Scan for the cell matching the given text and deliver its (x, y) coordinate at center. 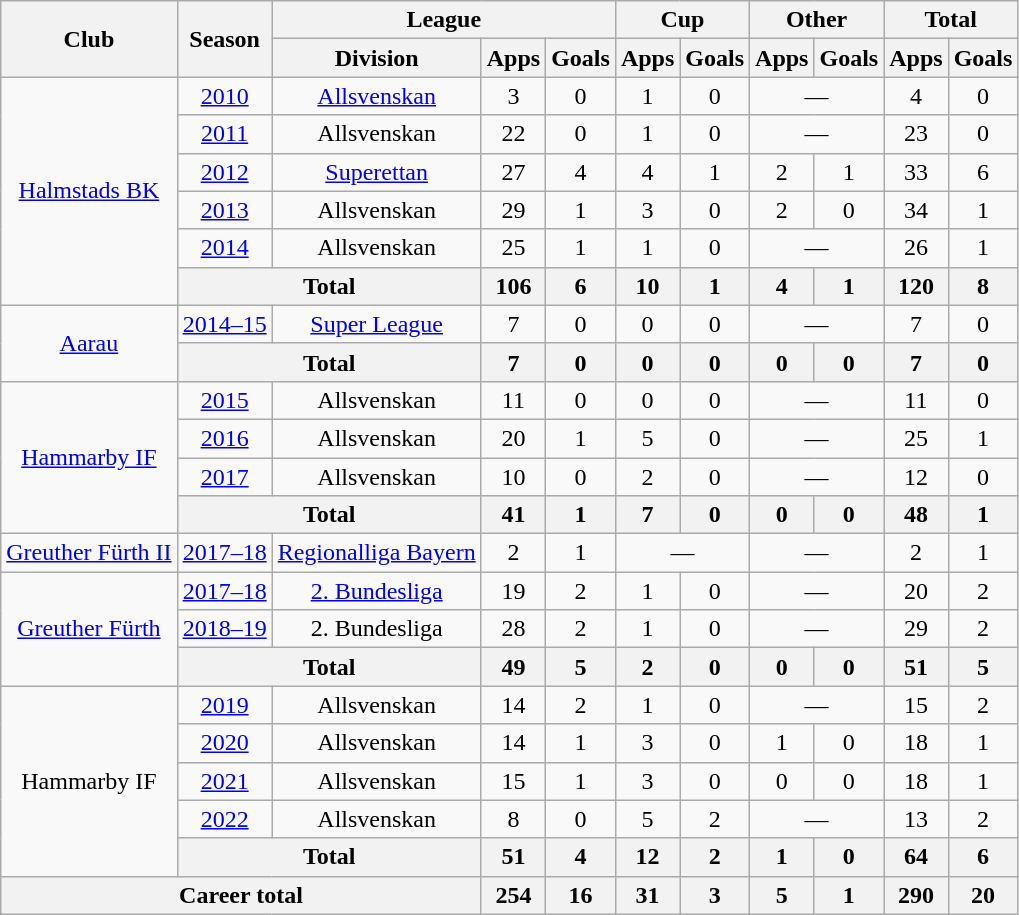
2012 (224, 172)
Regionalliga Bayern (376, 553)
Division (376, 58)
Cup (682, 20)
64 (916, 857)
Super League (376, 324)
23 (916, 134)
2011 (224, 134)
Greuther Fürth (89, 629)
Greuther Fürth II (89, 553)
2017 (224, 477)
2019 (224, 705)
Halmstads BK (89, 191)
2018–19 (224, 629)
2016 (224, 438)
26 (916, 248)
49 (513, 667)
19 (513, 591)
2022 (224, 819)
2013 (224, 210)
2014 (224, 248)
2010 (224, 96)
16 (581, 895)
2015 (224, 400)
28 (513, 629)
Other (817, 20)
106 (513, 286)
27 (513, 172)
2014–15 (224, 324)
Season (224, 39)
48 (916, 515)
13 (916, 819)
31 (647, 895)
League (444, 20)
22 (513, 134)
Career total (241, 895)
120 (916, 286)
254 (513, 895)
Aarau (89, 343)
Club (89, 39)
2021 (224, 781)
41 (513, 515)
2020 (224, 743)
33 (916, 172)
290 (916, 895)
Superettan (376, 172)
34 (916, 210)
